For the text-containing cell, return its midpoint in [x, y] coordinate format. 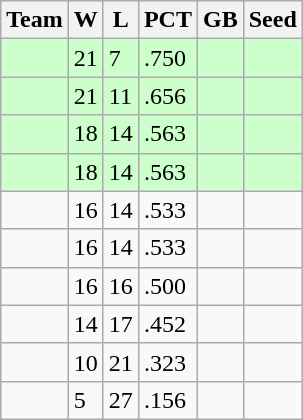
PCT [168, 20]
17 [120, 324]
.500 [168, 286]
.656 [168, 96]
11 [120, 96]
10 [86, 362]
.452 [168, 324]
W [86, 20]
GB [220, 20]
5 [86, 400]
27 [120, 400]
Team [35, 20]
.156 [168, 400]
.750 [168, 58]
L [120, 20]
Seed [272, 20]
7 [120, 58]
.323 [168, 362]
